Return (X, Y) of the center of cell containing provided text 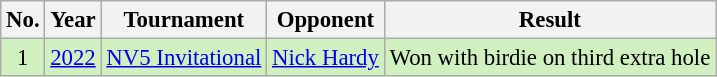
Result (550, 20)
No. (23, 20)
Opponent (326, 20)
Year (73, 20)
Nick Hardy (326, 58)
2022 (73, 58)
1 (23, 58)
Tournament (184, 20)
NV5 Invitational (184, 58)
Won with birdie on third extra hole (550, 58)
